Find where the given text appears and provide that cell's center as (X, Y) coordinate. 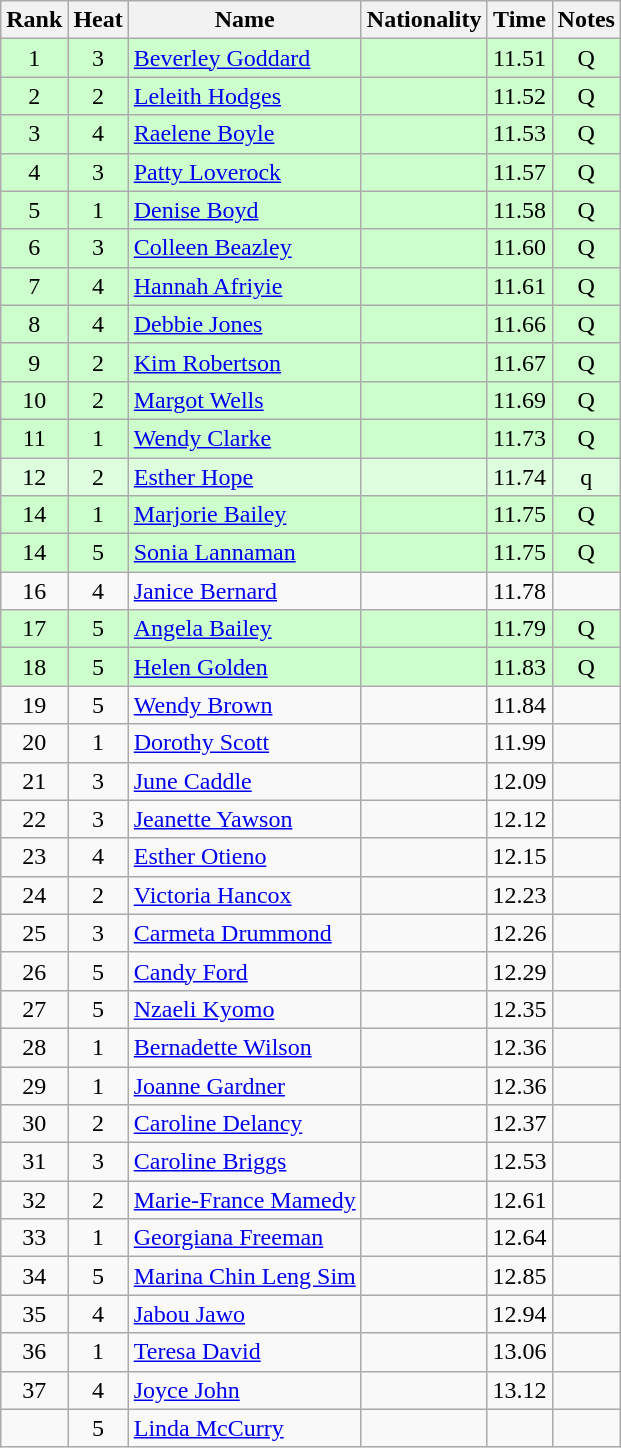
11.53 (520, 134)
21 (34, 781)
35 (34, 1314)
Jabou Jawo (244, 1314)
22 (34, 819)
11.84 (520, 705)
11.69 (520, 400)
Beverley Goddard (244, 58)
Raelene Boyle (244, 134)
Georgiana Freeman (244, 1238)
Esther Hope (244, 477)
36 (34, 1352)
Name (244, 20)
Bernadette Wilson (244, 1047)
27 (34, 1009)
11.99 (520, 743)
Marina Chin Leng Sim (244, 1276)
12.12 (520, 819)
19 (34, 705)
11.61 (520, 286)
Victoria Hancox (244, 895)
12 (34, 477)
12.61 (520, 1200)
Caroline Delancy (244, 1124)
12.26 (520, 933)
7 (34, 286)
Marie-France Mamedy (244, 1200)
18 (34, 667)
12.09 (520, 781)
Denise Boyd (244, 210)
12.85 (520, 1276)
31 (34, 1162)
12.94 (520, 1314)
11 (34, 438)
Hannah Afriyie (244, 286)
12.35 (520, 1009)
Janice Bernard (244, 591)
Sonia Lannaman (244, 553)
6 (34, 248)
29 (34, 1085)
Joanne Gardner (244, 1085)
June Caddle (244, 781)
11.57 (520, 172)
33 (34, 1238)
10 (34, 400)
28 (34, 1047)
12.23 (520, 895)
12.29 (520, 971)
11.79 (520, 629)
8 (34, 324)
Marjorie Bailey (244, 515)
11.52 (520, 96)
9 (34, 362)
Debbie Jones (244, 324)
Carmeta Drummond (244, 933)
11.66 (520, 324)
Candy Ford (244, 971)
Dorothy Scott (244, 743)
Notes (586, 20)
25 (34, 933)
Angela Bailey (244, 629)
Jeanette Yawson (244, 819)
Helen Golden (244, 667)
11.60 (520, 248)
11.51 (520, 58)
q (586, 477)
12.37 (520, 1124)
Esther Otieno (244, 857)
12.15 (520, 857)
11.73 (520, 438)
Heat (98, 20)
24 (34, 895)
32 (34, 1200)
Joyce John (244, 1390)
13.12 (520, 1390)
Leleith Hodges (244, 96)
37 (34, 1390)
11.74 (520, 477)
11.78 (520, 591)
Linda McCurry (244, 1428)
17 (34, 629)
Colleen Beazley (244, 248)
Time (520, 20)
23 (34, 857)
26 (34, 971)
Wendy Clarke (244, 438)
Nationality (424, 20)
11.83 (520, 667)
Patty Loverock (244, 172)
11.67 (520, 362)
Kim Robertson (244, 362)
11.58 (520, 210)
Nzaeli Kyomo (244, 1009)
30 (34, 1124)
12.64 (520, 1238)
Caroline Briggs (244, 1162)
16 (34, 591)
Teresa David (244, 1352)
Wendy Brown (244, 705)
Margot Wells (244, 400)
20 (34, 743)
12.53 (520, 1162)
34 (34, 1276)
Rank (34, 20)
13.06 (520, 1352)
